Provide the [X, Y] coordinate of the cell's center where the given text is located.  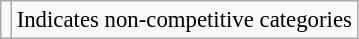
Indicates non-competitive categories [184, 20]
